Identify which cell holds the provided text, then report its [x, y] central coordinate. 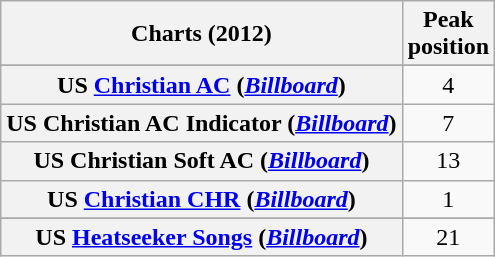
Peakposition [448, 34]
21 [448, 237]
US Christian AC Indicator (Billboard) [202, 123]
US Christian Soft AC (Billboard) [202, 161]
13 [448, 161]
Charts (2012) [202, 34]
4 [448, 85]
US Heatseeker Songs (Billboard) [202, 237]
US Christian AC (Billboard) [202, 85]
7 [448, 123]
US Christian CHR (Billboard) [202, 199]
1 [448, 199]
